Return the [x, y] coordinate for the center point of the cell that contains the specified text.  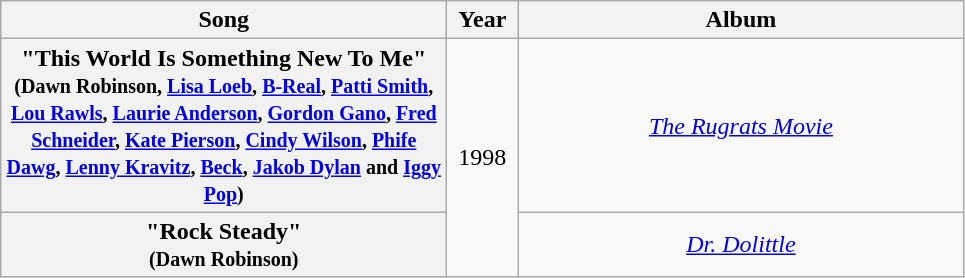
Dr. Dolittle [741, 244]
Song [224, 20]
Year [482, 20]
The Rugrats Movie [741, 126]
1998 [482, 158]
Album [741, 20]
"Rock Steady"(Dawn Robinson) [224, 244]
